Output the (x, y) coordinate of the center of the cell containing the given text.  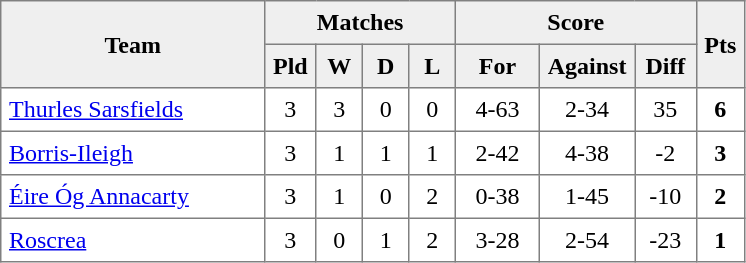
Diff (666, 66)
D (385, 66)
Pld (290, 66)
For (497, 66)
Matches (360, 23)
4-63 (497, 110)
3-28 (497, 240)
0-38 (497, 197)
-23 (666, 240)
Borris-Ileigh (133, 153)
-10 (666, 197)
35 (666, 110)
2-42 (497, 153)
Thurles Sarsfields (133, 110)
Pts (720, 44)
2-34 (586, 110)
L (432, 66)
W (339, 66)
6 (720, 110)
Team (133, 44)
1-45 (586, 197)
Score (576, 23)
2-54 (586, 240)
-2 (666, 153)
Éire Óg Annacarty (133, 197)
4-38 (586, 153)
Roscrea (133, 240)
Against (586, 66)
